Provide the [X, Y] coordinate of the cell's center where the given text is located.  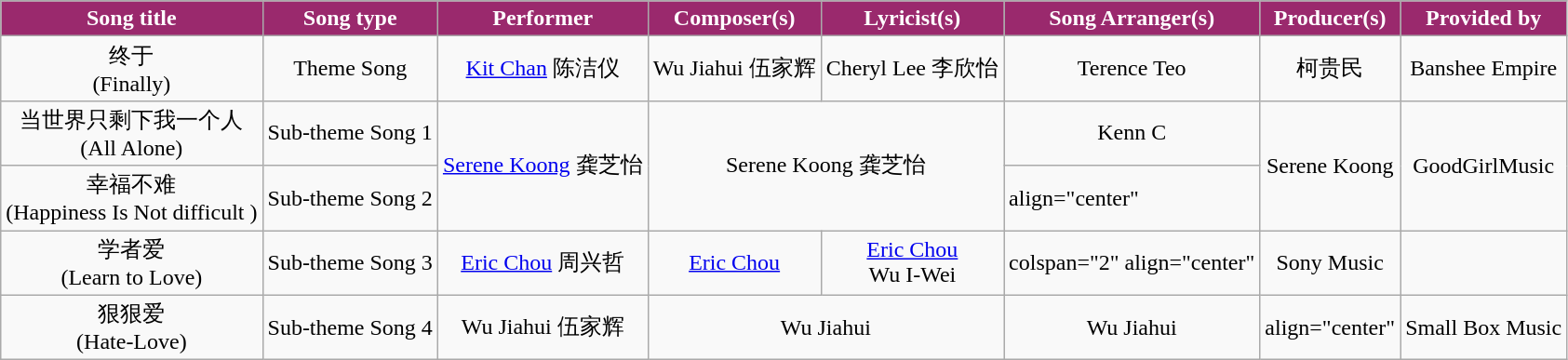
Song title [132, 19]
Song Arranger(s) [1132, 19]
GoodGirlMusic [1483, 166]
Cheryl Lee 李欣怡 [912, 69]
Sub-theme Song 2 [350, 198]
幸福不难 (Happiness Is Not difficult ) [132, 198]
终于 (Finally) [132, 69]
Kenn C [1132, 133]
Song type [350, 19]
Sub-theme Song 3 [350, 263]
Theme Song [350, 69]
Kit Chan 陈洁仪 [543, 69]
Serene Koong [1331, 166]
Eric Chou 周兴哲 [543, 263]
colspan="2" align="center" [1132, 263]
当世界只剩下我一个人 (All Alone) [132, 133]
Performer [543, 19]
Sony Music [1331, 263]
Sub-theme Song 1 [350, 133]
Composer(s) [734, 19]
狠狠爱 (Hate-Love) [132, 327]
Lyricist(s) [912, 19]
Sub-theme Song 4 [350, 327]
柯贵民 [1331, 69]
Provided by [1483, 19]
Banshee Empire [1483, 69]
Terence Teo [1132, 69]
Eric Chou Wu I-Wei [912, 263]
学者爱 (Learn to Love) [132, 263]
Producer(s) [1331, 19]
Eric Chou [734, 263]
Small Box Music [1483, 327]
